Return the (x, y) coordinate for the center point of the cell that contains the specified text.  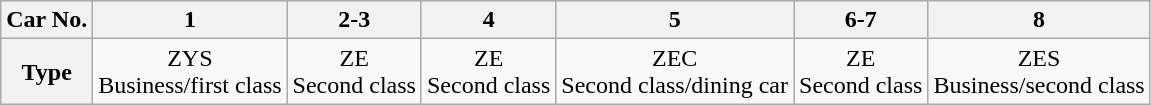
ZYSBusiness/first class (190, 72)
1 (190, 20)
ZECSecond class/dining car (675, 72)
5 (675, 20)
2-3 (354, 20)
4 (488, 20)
8 (1039, 20)
ZESBusiness/second class (1039, 72)
Car No. (47, 20)
Type (47, 72)
6-7 (861, 20)
